Search for the cell housing the specified text and yield its (X, Y) center coordinate. 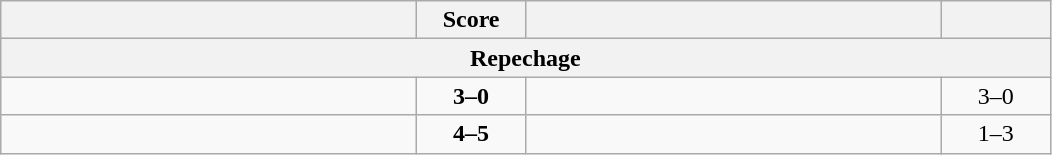
4–5 (472, 134)
Score (472, 20)
1–3 (996, 134)
Repechage (526, 58)
